From the cell containing the given text, extract its center point as [X, Y] coordinate. 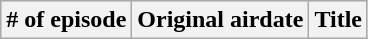
Title [338, 20]
# of episode [66, 20]
Original airdate [220, 20]
